Search for the cell housing the specified text and yield its (x, y) center coordinate. 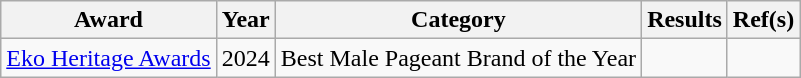
Ref(s) (763, 20)
2024 (246, 58)
Best Male Pageant Brand of the Year (458, 58)
Year (246, 20)
Results (685, 20)
Award (108, 20)
Eko Heritage Awards (108, 58)
Category (458, 20)
